Return (x, y) of the center of cell containing provided text 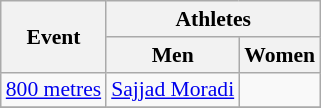
Sajjad Moradi (172, 90)
Athletes (213, 19)
Event (54, 36)
Men (172, 55)
Women (280, 55)
800 metres (54, 90)
